Determine the (X, Y) coordinate at the center of the cell enclosing the given text.  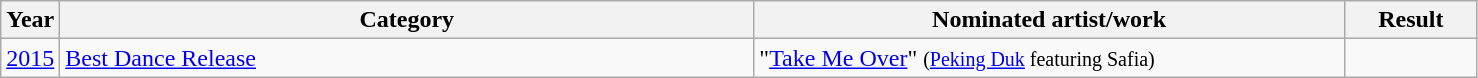
"Take Me Over" (Peking Duk featuring Safia) (1050, 58)
Nominated artist/work (1050, 20)
Year (30, 20)
Category (407, 20)
Best Dance Release (407, 58)
Result (1410, 20)
2015 (30, 58)
